For the text-containing cell, return its midpoint in (X, Y) coordinate format. 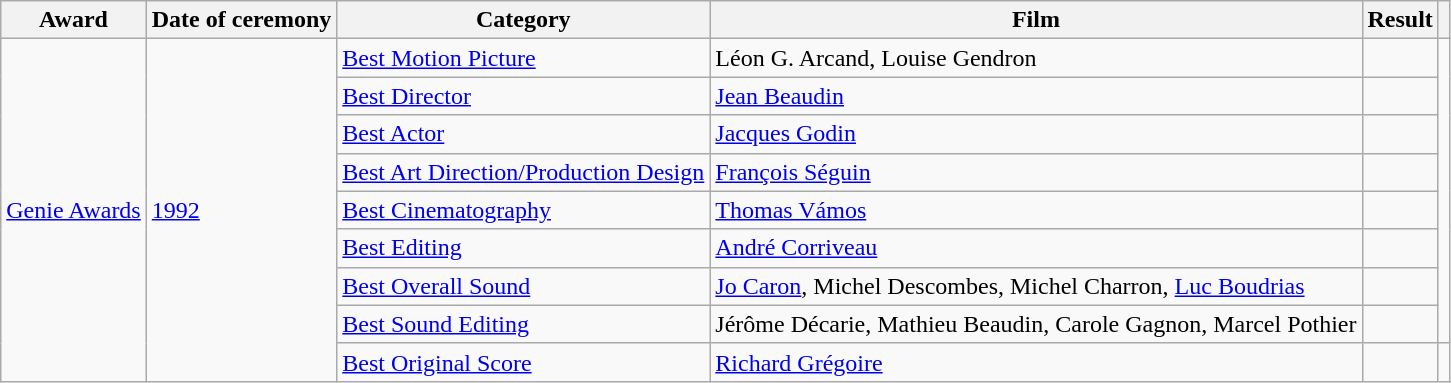
Film (1036, 20)
Jean Beaudin (1036, 96)
Best Editing (524, 248)
Léon G. Arcand, Louise Gendron (1036, 58)
Best Art Direction/Production Design (524, 172)
Award (74, 20)
Best Overall Sound (524, 286)
Best Motion Picture (524, 58)
Jacques Godin (1036, 134)
Best Actor (524, 134)
Jérôme Décarie, Mathieu Beaudin, Carole Gagnon, Marcel Pothier (1036, 324)
1992 (242, 210)
Date of ceremony (242, 20)
Richard Grégoire (1036, 362)
Best Cinematography (524, 210)
Category (524, 20)
Best Original Score (524, 362)
Best Sound Editing (524, 324)
Best Director (524, 96)
André Corriveau (1036, 248)
Genie Awards (74, 210)
Result (1400, 20)
François Séguin (1036, 172)
Jo Caron, Michel Descombes, Michel Charron, Luc Boudrias (1036, 286)
Thomas Vámos (1036, 210)
